Output the [x, y] coordinate of the center of the cell containing the given text.  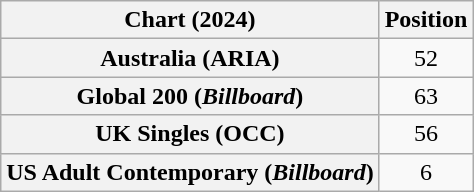
Position [426, 20]
Chart (2024) [190, 20]
US Adult Contemporary (Billboard) [190, 172]
56 [426, 134]
UK Singles (OCC) [190, 134]
63 [426, 96]
6 [426, 172]
Australia (ARIA) [190, 58]
52 [426, 58]
Global 200 (Billboard) [190, 96]
